Return (x, y) of the center of cell containing provided text 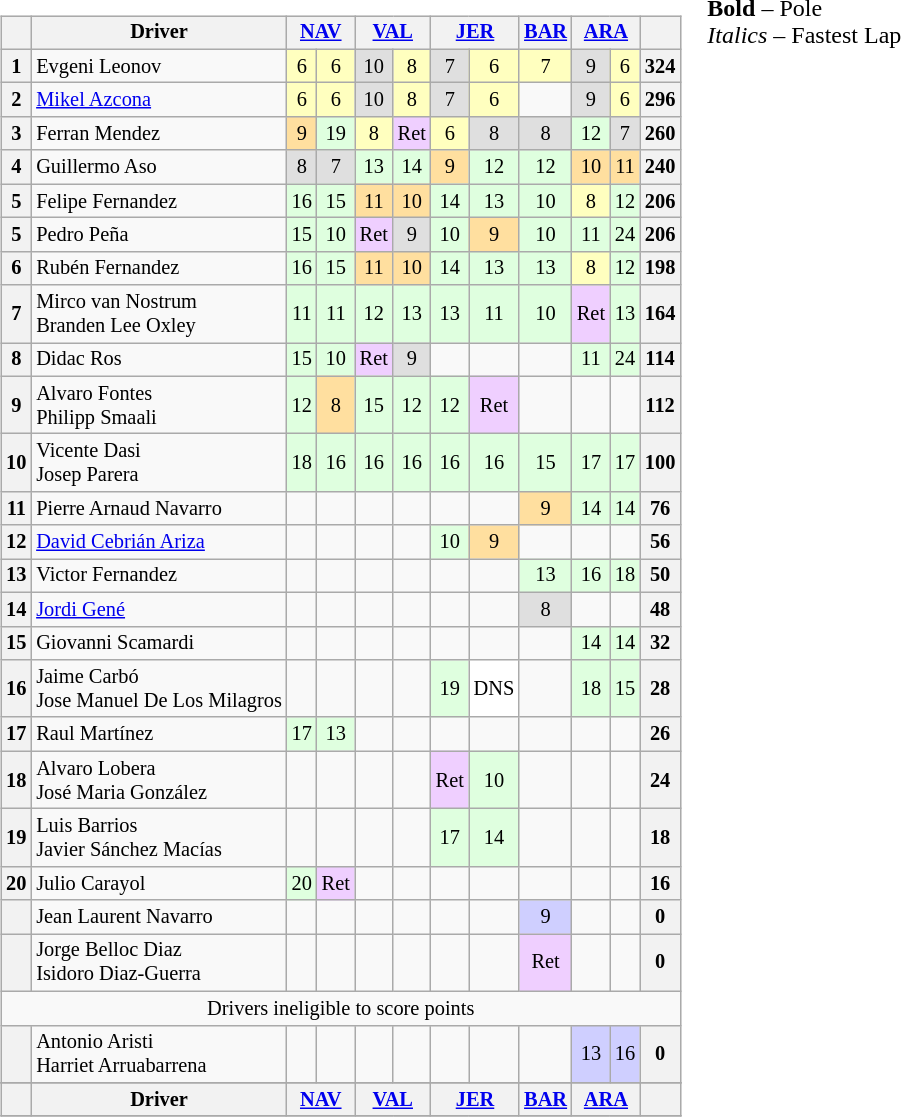
Jordi Gené (158, 609)
26 (660, 734)
Mirco van Nostrum Branden Lee Oxley (158, 314)
Victor Fernandez (158, 576)
Vicente Dasi Josep Parera (158, 463)
296 (660, 100)
Alvaro Fontes Philipp Smaali (158, 405)
2 (16, 100)
Raul Martínez (158, 734)
Evgeni Leonov (158, 66)
76 (660, 509)
3 (16, 134)
Jean Laurent Navarro (158, 917)
Guillermo Aso (158, 167)
Felipe Fernandez (158, 201)
324 (660, 66)
Luis Barrios Javier Sánchez Macías (158, 838)
56 (660, 542)
100 (660, 463)
Pierre Arnaud Navarro (158, 509)
4 (16, 167)
50 (660, 576)
32 (660, 643)
164 (660, 314)
260 (660, 134)
Ferran Mendez (158, 134)
198 (660, 268)
112 (660, 405)
114 (660, 360)
Rubén Fernandez (158, 268)
240 (660, 167)
28 (660, 689)
Alvaro Lobera José Maria González (158, 780)
Mikel Azcona (158, 100)
Jorge Belloc Diaz Isidoro Diaz-Guerra (158, 963)
DNS (494, 689)
Drivers ineligible to score points (340, 1008)
Didac Ros (158, 360)
Jaime Carbó Jose Manuel De Los Milagros (158, 689)
Giovanni Scamardi (158, 643)
David Cebrián Ariza (158, 542)
48 (660, 609)
Antonio Aristi Harriet Arruabarrena (158, 1054)
Pedro Peña (158, 235)
Julio Carayol (158, 883)
1 (16, 66)
